Capture the cell that displays the provided text and extract its [X, Y] central coordinate. 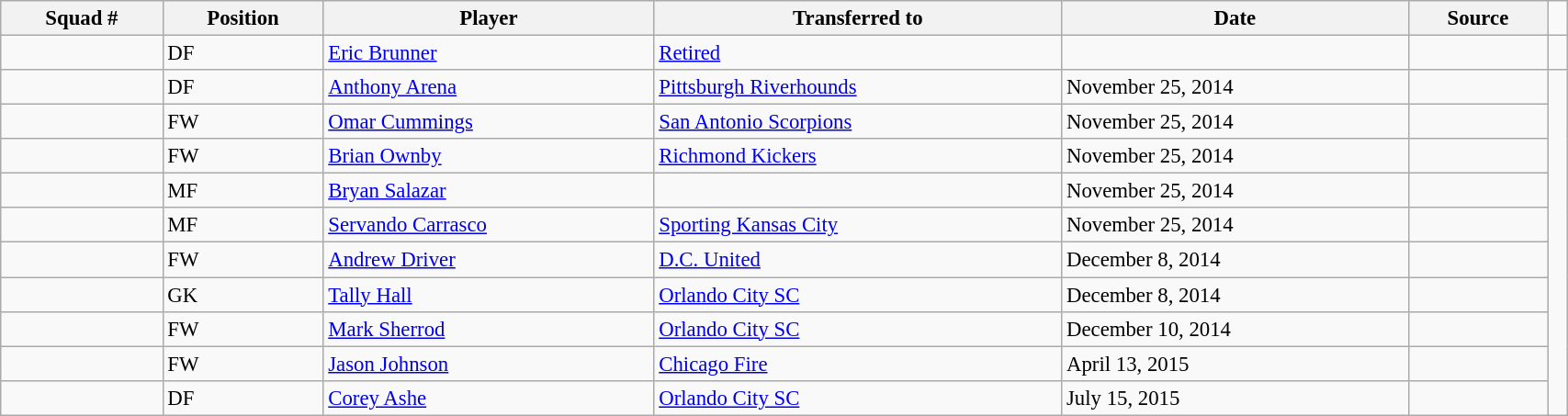
Retired [858, 53]
Eric Brunner [489, 53]
Richmond Kickers [858, 156]
Position [243, 18]
December 10, 2014 [1235, 329]
Brian Ownby [489, 156]
Date [1235, 18]
Servando Carrasco [489, 225]
Transferred to [858, 18]
Pittsburgh Riverhounds [858, 87]
Jason Johnson [489, 364]
April 13, 2015 [1235, 364]
Andrew Driver [489, 260]
San Antonio Scorpions [858, 122]
Bryan Salazar [489, 191]
Squad # [82, 18]
Sporting Kansas City [858, 225]
Omar Cummings [489, 122]
Chicago Fire [858, 364]
Tally Hall [489, 295]
July 15, 2015 [1235, 398]
Source [1478, 18]
Corey Ashe [489, 398]
Anthony Arena [489, 87]
Player [489, 18]
D.C. United [858, 260]
GK [243, 295]
Mark Sherrod [489, 329]
